Scan for the cell matching the given text and deliver its [X, Y] coordinate at center. 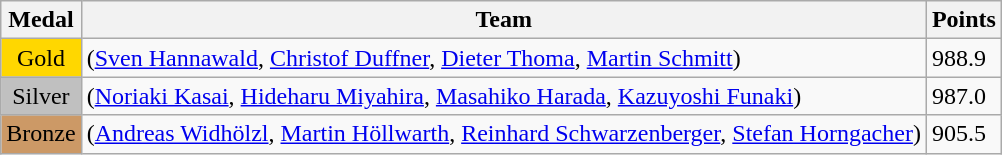
987.0 [964, 96]
(Noriaki Kasai, Hideharu Miyahira, Masahiko Harada, Kazuyoshi Funaki) [504, 96]
988.9 [964, 58]
(Sven Hannawald, Christof Duffner, Dieter Thoma, Martin Schmitt) [504, 58]
Team [504, 20]
Bronze [41, 134]
905.5 [964, 134]
Silver [41, 96]
Gold [41, 58]
(Andreas Widhölzl, Martin Höllwarth, Reinhard Schwarzenberger, Stefan Horngacher) [504, 134]
Medal [41, 20]
Points [964, 20]
